Locate the cell with the specified text and output its (x, y) center coordinate. 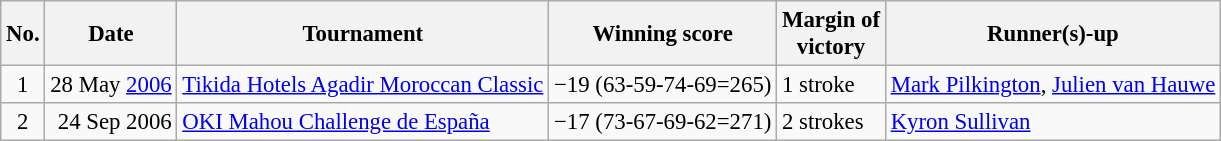
−19 (63-59-74-69=265) (663, 85)
Tikida Hotels Agadir Moroccan Classic (363, 85)
Margin ofvictory (832, 34)
Runner(s)-up (1052, 34)
28 May 2006 (111, 85)
Tournament (363, 34)
Date (111, 34)
2 strokes (832, 122)
OKI Mahou Challenge de España (363, 122)
2 (23, 122)
1 (23, 85)
24 Sep 2006 (111, 122)
No. (23, 34)
Mark Pilkington, Julien van Hauwe (1052, 85)
1 stroke (832, 85)
Winning score (663, 34)
Kyron Sullivan (1052, 122)
−17 (73-67-69-62=271) (663, 122)
